Provide the (x, y) coordinate of the cell's center where the given text is located.  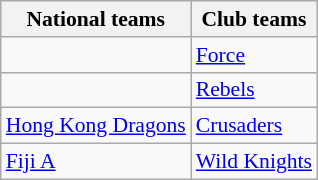
Rebels (254, 90)
National teams (96, 19)
Wild Knights (254, 162)
Club teams (254, 19)
Hong Kong Dragons (96, 126)
Force (254, 55)
Fiji A (96, 162)
Crusaders (254, 126)
